Search for the cell housing the specified text and yield its [x, y] center coordinate. 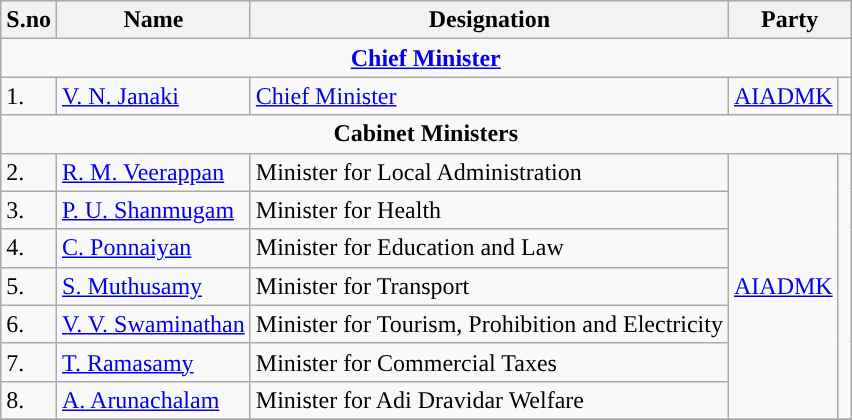
V. N. Janaki [154, 96]
1. [29, 96]
A. Arunachalam [154, 400]
R. M. Veerappan [154, 172]
5. [29, 286]
7. [29, 362]
Minister for Local Administration [489, 172]
P. U. Shanmugam [154, 210]
Minister for Health [489, 210]
6. [29, 324]
Minister for Education and Law [489, 248]
Name [154, 20]
S. Muthusamy [154, 286]
3. [29, 210]
Designation [489, 20]
Cabinet Ministers [426, 134]
Minister for Transport [489, 286]
T. Ramasamy [154, 362]
4. [29, 248]
V. V. Swaminathan [154, 324]
Minister for Commercial Taxes [489, 362]
S.no [29, 20]
8. [29, 400]
2. [29, 172]
Minister for Adi Dravidar Welfare [489, 400]
C. Ponnaiyan [154, 248]
Minister for Tourism, Prohibition and Electricity [489, 324]
Party [789, 20]
